Identify which cell holds the provided text, then report its (X, Y) central coordinate. 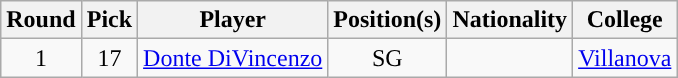
1 (41, 58)
Donte DiVincenzo (233, 58)
Round (41, 20)
Player (233, 20)
College (625, 20)
Villanova (625, 58)
Pick (109, 20)
17 (109, 58)
Nationality (510, 20)
Position(s) (388, 20)
SG (388, 58)
